Provide the [x, y] coordinate of the cell's center where the given text is located.  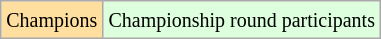
Champions [52, 20]
Championship round participants [242, 20]
